Capture the cell that displays the provided text and extract its (X, Y) central coordinate. 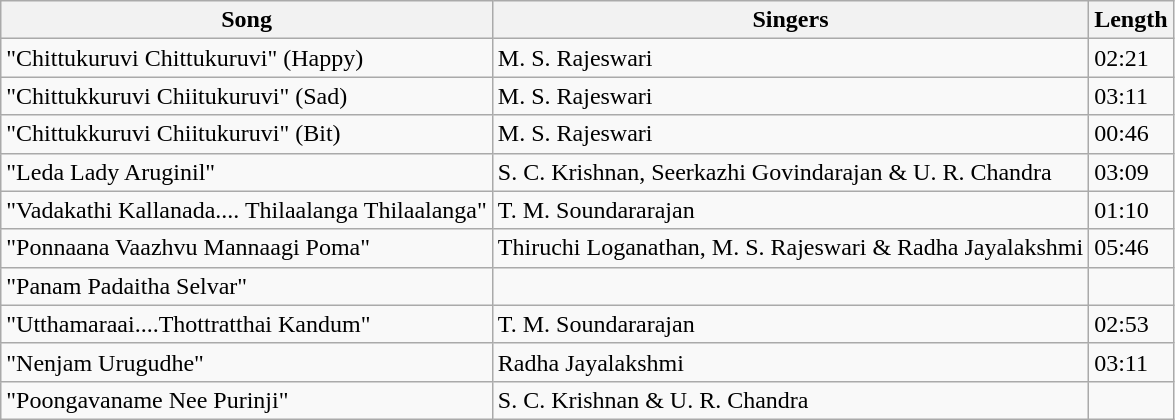
"Chittukuruvi Chittukuruvi" (Happy) (247, 58)
"Panam Padaitha Selvar" (247, 286)
"Poongavaname Nee Purinji" (247, 400)
Length (1131, 20)
Radha Jayalakshmi (790, 362)
Thiruchi Loganathan, M. S. Rajeswari & Radha Jayalakshmi (790, 248)
01:10 (1131, 210)
03:09 (1131, 172)
05:46 (1131, 248)
02:53 (1131, 324)
"Leda Lady Aruginil" (247, 172)
S. C. Krishnan & U. R. Chandra (790, 400)
"Chittukkuruvi Chiitukuruvi" (Sad) (247, 96)
"Nenjam Urugudhe" (247, 362)
"Utthamaraai....Thottratthai Kandum" (247, 324)
Song (247, 20)
S. C. Krishnan, Seerkazhi Govindarajan & U. R. Chandra (790, 172)
00:46 (1131, 134)
"Chittukkuruvi Chiitukuruvi" (Bit) (247, 134)
"Ponnaana Vaazhvu Mannaagi Poma" (247, 248)
"Vadakathi Kallanada.... Thilaalanga Thilaalanga" (247, 210)
02:21 (1131, 58)
Singers (790, 20)
